Return (x, y) of the center of cell containing provided text 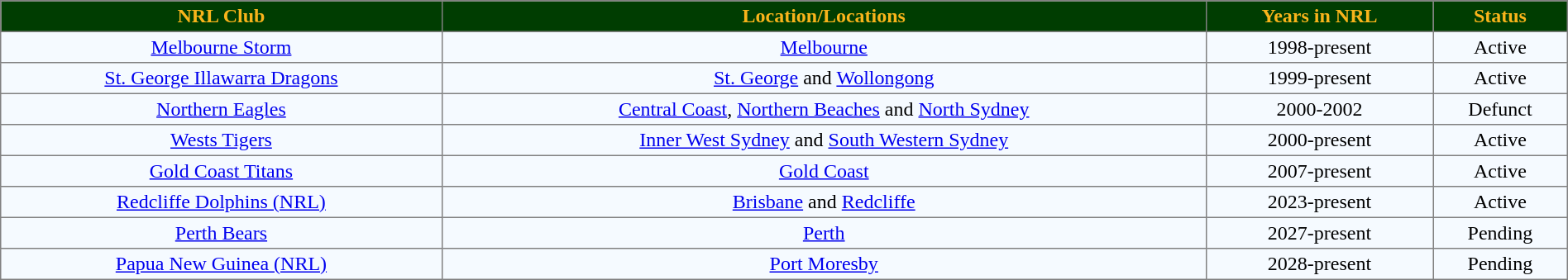
Central Coast, Northern Beaches and North Sydney (824, 109)
Brisbane and Redcliffe (824, 202)
Melbourne (824, 47)
Northern Eagles (222, 109)
1998-present (1319, 47)
Wests Tigers (222, 140)
2028-present (1319, 264)
2023-present (1319, 202)
St. George and Wollongong (824, 78)
Papua New Guinea (NRL) (222, 264)
Perth Bears (222, 233)
2000-present (1319, 140)
Defunct (1500, 109)
Years in NRL (1319, 17)
NRL Club (222, 17)
Gold Coast Titans (222, 171)
Port Moresby (824, 264)
Redcliffe Dolphins (NRL) (222, 202)
2007-present (1319, 171)
Melbourne Storm (222, 47)
Inner West Sydney and South Western Sydney (824, 140)
St. George Illawarra Dragons (222, 78)
2027-present (1319, 233)
Gold Coast (824, 171)
Status (1500, 17)
Perth (824, 233)
Location/Locations (824, 17)
1999-present (1319, 78)
2000-2002 (1319, 109)
